Provide the [X, Y] coordinate of the cell's center where the given text is located.  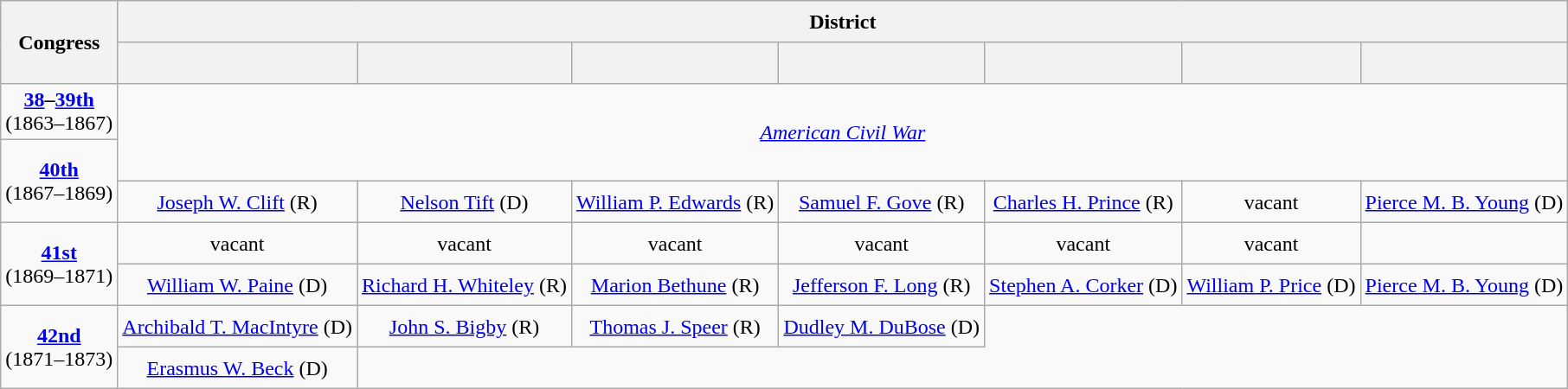
American Civil War [843, 133]
40th(1867–1869) [59, 182]
Marion Bethune (R) [675, 285]
Stephen A. Corker (D) [1083, 285]
Jefferson F. Long (R) [882, 285]
Charles H. Prince (R) [1083, 202]
Congress [59, 42]
41st(1869–1871) [59, 265]
District [843, 22]
Richard H. Whiteley (R) [465, 285]
William P. Price (D) [1271, 285]
Erasmus W. Beck (D) [237, 368]
Dudley M. DuBose (D) [882, 327]
Nelson Tift (D) [465, 202]
Samuel F. Gove (R) [882, 202]
38–39th(1863–1867) [59, 112]
William P. Edwards (R) [675, 202]
42nd(1871–1873) [59, 348]
John S. Bigby (R) [465, 327]
Joseph W. Clift (R) [237, 202]
Thomas J. Speer (R) [675, 327]
William W. Paine (D) [237, 285]
Archibald T. MacIntyre (D) [237, 327]
